From the cell containing the given text, extract its center point as [X, Y] coordinate. 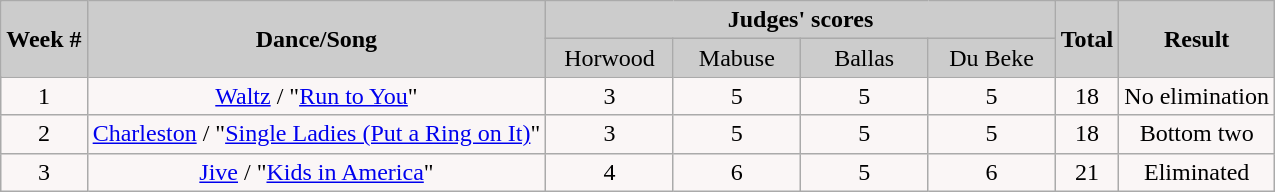
2 [44, 134]
Ballas [864, 58]
Waltz / "Run to You" [316, 96]
Total [1087, 39]
No elimination [1197, 96]
Dance/Song [316, 39]
Mabuse [736, 58]
Eliminated [1197, 172]
21 [1087, 172]
Horwood [610, 58]
Charleston / "Single Ladies (Put a Ring on It)" [316, 134]
4 [610, 172]
Result [1197, 39]
1 [44, 96]
Bottom two [1197, 134]
Du Beke [992, 58]
Jive / "Kids in America" [316, 172]
Week # [44, 39]
Judges' scores [800, 20]
